Search for the cell housing the specified text and yield its [X, Y] center coordinate. 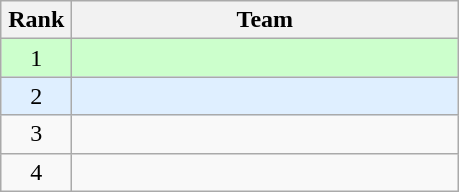
Team [265, 20]
1 [36, 58]
3 [36, 134]
2 [36, 96]
4 [36, 172]
Rank [36, 20]
